Output the (X, Y) coordinate of the center of the cell containing the given text.  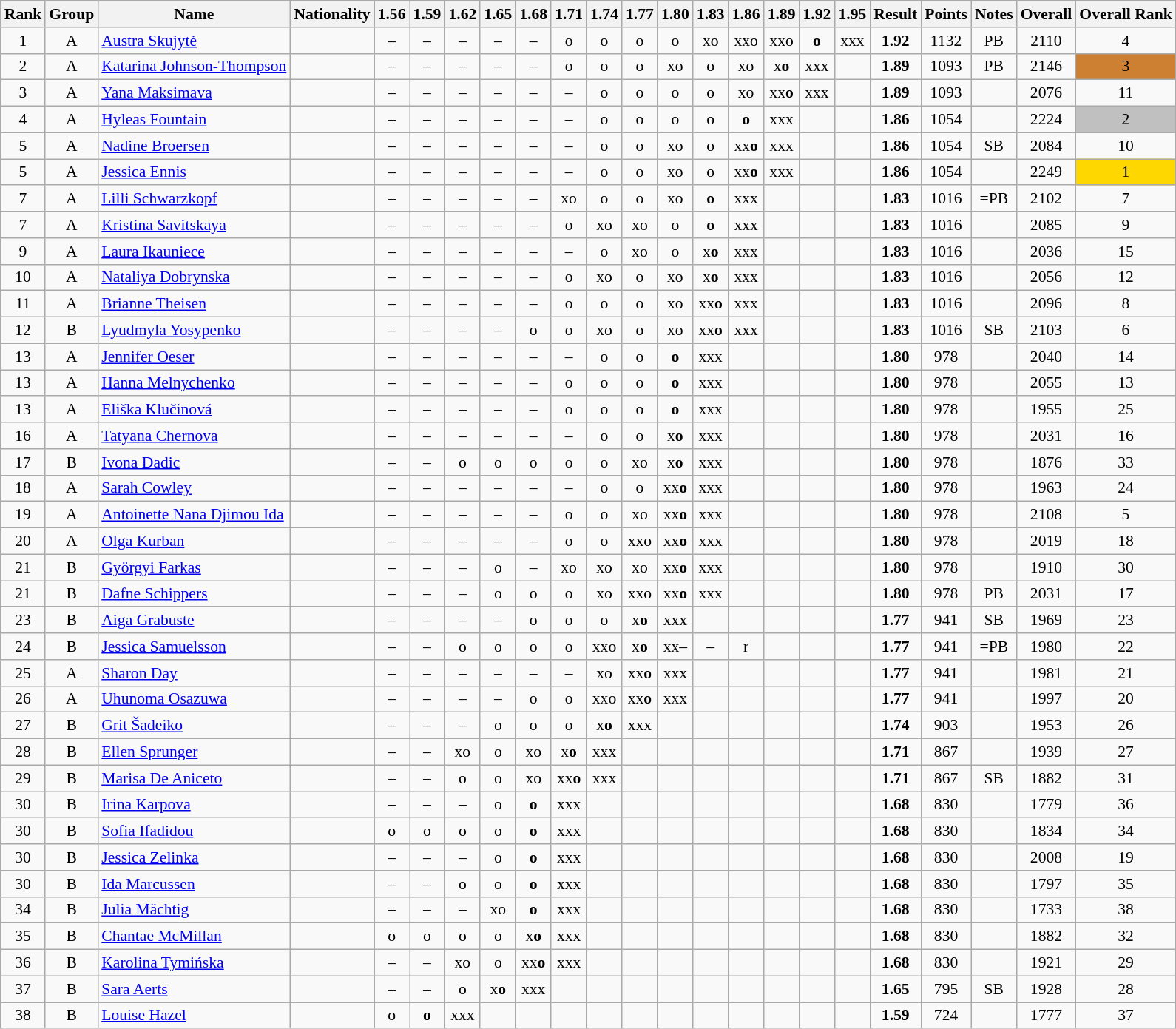
1981 (1047, 673)
2108 (1047, 515)
2096 (1047, 304)
Hyleas Fountain (194, 120)
Antoinette Nana Djimou Ida (194, 515)
Points (946, 14)
2055 (1047, 383)
22 (1126, 647)
1969 (1047, 621)
Austra Skujytė (194, 41)
xx– (675, 647)
Ida Marcussen (194, 884)
1.56 (392, 14)
2110 (1047, 41)
Result (895, 14)
2249 (1047, 172)
Sara Aerts (194, 989)
2076 (1047, 93)
1953 (1047, 726)
r (746, 647)
Eliška Klučinová (194, 410)
1797 (1047, 884)
Karolina Tymińska (194, 963)
Hanna Melnychenko (194, 383)
2084 (1047, 146)
Louise Hazel (194, 1016)
1132 (946, 41)
1876 (1047, 462)
Sofia Ifadidou (194, 831)
Sarah Cowley (194, 488)
795 (946, 989)
Grit Šadeiko (194, 726)
Aiga Grabuste (194, 621)
Ivona Dadic (194, 462)
33 (1126, 462)
1921 (1047, 963)
Yana Maksimava (194, 93)
Julia Mächtig (194, 910)
Uhunoma Osazuwa (194, 699)
15 (1126, 252)
Laura Ikauniece (194, 252)
2056 (1047, 277)
1910 (1047, 567)
1963 (1047, 488)
1939 (1047, 752)
1834 (1047, 831)
Name (194, 14)
Overall (1047, 14)
31 (1126, 778)
1997 (1047, 699)
1955 (1047, 410)
Tatyana Chernova (194, 436)
1980 (1047, 647)
6 (1126, 331)
Jessica Ennis (194, 172)
1928 (1047, 989)
1733 (1047, 910)
Chantae McMillan (194, 937)
724 (946, 1016)
Jessica Samuelsson (194, 647)
1779 (1047, 805)
903 (946, 726)
2036 (1047, 252)
1.95 (852, 14)
Lilli Schwarzkopf (194, 199)
Brianne Theisen (194, 304)
2008 (1047, 857)
Sharon Day (194, 673)
Irina Karpova (194, 805)
2224 (1047, 120)
Ellen Sprunger (194, 752)
1777 (1047, 1016)
14 (1126, 357)
Dafne Schippers (194, 594)
2040 (1047, 357)
Group (71, 14)
Nadine Broersen (194, 146)
2103 (1047, 331)
1.62 (462, 14)
Györgyi Farkas (194, 567)
Nationality (331, 14)
Overall Rank (1126, 14)
Olga Kurban (194, 542)
8 (1126, 304)
32 (1126, 937)
2019 (1047, 542)
Lyudmyla Yosypenko (194, 331)
Katarina Johnson-Thompson (194, 67)
Kristina Savitskaya (194, 225)
2146 (1047, 67)
Rank (24, 14)
2102 (1047, 199)
Marisa De Aniceto (194, 778)
Jennifer Oeser (194, 357)
2085 (1047, 225)
Notes (994, 14)
Jessica Zelinka (194, 857)
Nataliya Dobrynska (194, 277)
